From the cell containing the given text, extract its center point as [X, Y] coordinate. 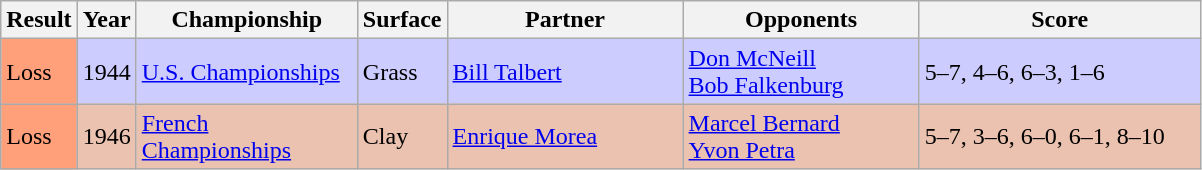
U.S. Championships [246, 72]
Championship [246, 20]
1946 [106, 136]
Marcel Bernard Yvon Petra [801, 136]
5–7, 4–6, 6–3, 1–6 [1060, 72]
5–7, 3–6, 6–0, 6–1, 8–10 [1060, 136]
Clay [402, 136]
Enrique Morea [565, 136]
Partner [565, 20]
Year [106, 20]
French Championships [246, 136]
Opponents [801, 20]
Bill Talbert [565, 72]
Grass [402, 72]
Result [39, 20]
1944 [106, 72]
Don McNeill Bob Falkenburg [801, 72]
Surface [402, 20]
Score [1060, 20]
